Return the [X, Y] coordinate for the center point of the cell that contains the specified text.  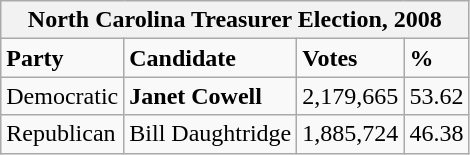
Candidate [210, 58]
Party [62, 58]
North Carolina Treasurer Election, 2008 [235, 20]
Democratic [62, 96]
53.62 [436, 96]
2,179,665 [350, 96]
46.38 [436, 134]
Republican [62, 134]
1,885,724 [350, 134]
Bill Daughtridge [210, 134]
Janet Cowell [210, 96]
% [436, 58]
Votes [350, 58]
